Detect which cell encompasses the target text, then output its [x, y] center coordinate. 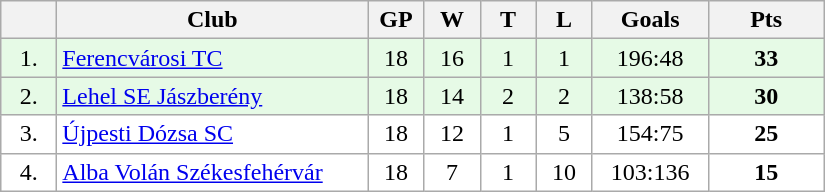
Újpesti Dózsa SC [212, 134]
Pts [766, 20]
2. [29, 96]
15 [766, 172]
103:136 [650, 172]
3. [29, 134]
Lehel SE Jászberény [212, 96]
196:48 [650, 58]
5 [564, 134]
7 [452, 172]
L [564, 20]
10 [564, 172]
Ferencvárosi TC [212, 58]
30 [766, 96]
1. [29, 58]
12 [452, 134]
33 [766, 58]
GP [396, 20]
Goals [650, 20]
Alba Volán Székesfehérvár [212, 172]
25 [766, 134]
16 [452, 58]
138:58 [650, 96]
4. [29, 172]
Club [212, 20]
14 [452, 96]
W [452, 20]
154:75 [650, 134]
T [508, 20]
